Identify which cell holds the provided text, then report its (X, Y) central coordinate. 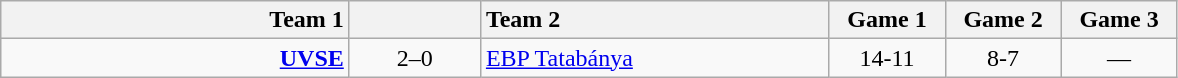
Team 2 (654, 20)
8-7 (1003, 58)
Team 1 (176, 20)
2–0 (414, 58)
— (1119, 58)
UVSE (176, 58)
14-11 (887, 58)
Game 2 (1003, 20)
EBP Tatabánya (654, 58)
Game 3 (1119, 20)
Game 1 (887, 20)
